Provide the [X, Y] coordinate of the cell's center where the given text is located.  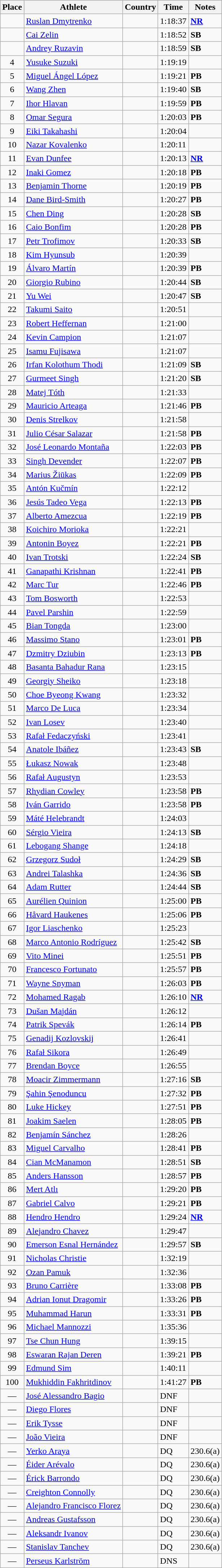
Wang Zhen [73, 90]
Benjamín Sánchez [73, 1135]
Creighton Connolly [73, 1492]
47 [12, 653]
51 [12, 708]
17 [12, 241]
Michael Mannozzi [73, 1327]
93 [12, 1286]
Irfan Kolothum Thodi [73, 364]
Grzegorz Sudoł [73, 860]
73 [12, 1011]
18 [12, 255]
42 [12, 584]
48 [12, 667]
Ozan Pamuk [73, 1272]
Inaki Gomez [73, 172]
Erik Tysse [73, 1423]
Wayne Snyman [73, 983]
76 [12, 1052]
1:29:57 [173, 1244]
94 [12, 1300]
70 [12, 969]
1:35:36 [173, 1327]
Mohamed Ragab [73, 997]
1:18:37 [173, 21]
Alberto Amezcua [73, 516]
1:24:44 [173, 887]
36 [12, 502]
Máté Helebrandt [73, 818]
1:26:14 [173, 1024]
Yerko Araya [73, 1451]
Time [173, 7]
53 [12, 736]
Emerson Esnal Hernández [73, 1244]
66 [12, 915]
1:25:42 [173, 942]
Robert Heffernan [73, 323]
1:25:06 [173, 915]
1:20:33 [173, 241]
7 [12, 103]
99 [12, 1368]
1:29:24 [173, 1217]
1:33:08 [173, 1286]
1:27:32 [173, 1093]
Basanta Bahadur Rana [73, 667]
Rafał Sikora [73, 1052]
1:39:21 [173, 1355]
72 [12, 997]
1:23:48 [173, 763]
1:22:53 [173, 598]
Denis Strelkov [73, 420]
Muhammad Harun [73, 1313]
Aurélien Quinion [73, 901]
6 [12, 90]
Anders Hansson [73, 1176]
Miguel Carvalho [73, 1148]
1:29:20 [173, 1189]
Dušan Majdán [73, 1011]
1:23:00 [173, 626]
25 [12, 351]
Andrey Ruzavin [73, 48]
50 [12, 695]
Éider Arévalo [73, 1464]
1:19:59 [173, 103]
1:20:51 [173, 310]
1:24:36 [173, 873]
1:22:24 [173, 557]
1:25:23 [173, 928]
Érick Barrondo [73, 1478]
Cai Zelin [73, 35]
Julio César Salazar [73, 433]
55 [12, 763]
58 [12, 804]
Iván Garrido [73, 804]
89 [12, 1231]
13 [12, 186]
1:24:29 [173, 860]
Moacir Zimmermann [73, 1080]
1:20:19 [173, 186]
Ruslan Dmytrenko [73, 21]
1:23:32 [173, 695]
1:28:05 [173, 1121]
Álvaro Martín [73, 268]
Benjamin Thorne [73, 186]
96 [12, 1327]
12 [12, 172]
30 [12, 420]
69 [12, 956]
75 [12, 1038]
Caio Bonfim [73, 227]
1:39:15 [173, 1341]
26 [12, 364]
Bian Tongda [73, 626]
1:21:46 [173, 406]
1:28:26 [173, 1135]
1:23:40 [173, 722]
1:26:41 [173, 1038]
Mert Atlı [73, 1189]
65 [12, 901]
Omar Segura [73, 117]
43 [12, 598]
1:29:21 [173, 1203]
4 [12, 62]
Notes [205, 7]
Eswaran Rajan Deren [73, 1355]
15 [12, 213]
59 [12, 818]
Mukhiddin Fakhritdinov [73, 1382]
Sérgio Vieira [73, 832]
1:20:13 [173, 158]
91 [12, 1258]
Joakim Saelen [73, 1121]
1:21:00 [173, 323]
José Alessandro Bagio [73, 1396]
Francesco Fortunato [73, 969]
1:20:18 [173, 172]
Massimo Stano [73, 640]
1:26:03 [173, 983]
Isamu Fujisawa [73, 351]
Tse Chun Hung [73, 1341]
1:21:33 [173, 392]
Lebogang Shange [73, 846]
Alejandro Francisco Florez [73, 1506]
90 [12, 1244]
1:33:31 [173, 1313]
16 [12, 227]
54 [12, 750]
1:33:26 [173, 1300]
Patrik Spevák [73, 1024]
1:22:07 [173, 461]
84 [12, 1162]
Yu Wei [73, 296]
1:23:41 [173, 736]
Bruno Carrière [73, 1286]
Georgiy Sheiko [73, 681]
1:40:11 [173, 1368]
1:32:36 [173, 1272]
Choe Byeong Kwang [73, 695]
Nazar Kovalenko [73, 144]
1:23:53 [173, 777]
95 [12, 1313]
1:27:51 [173, 1107]
Place [12, 7]
Kim Hyunsub [73, 255]
86 [12, 1189]
Eiki Takahashi [73, 131]
Matej Tóth [73, 392]
1:20:27 [173, 200]
Ganapathi Krishnan [73, 571]
10 [12, 144]
Antón Kučmín [73, 488]
Perseus Karlström [73, 1561]
80 [12, 1107]
24 [12, 337]
9 [12, 131]
Chen Ding [73, 213]
Adrian Ionut Dragomir [73, 1300]
1:25:57 [173, 969]
77 [12, 1066]
Şahin Şenoduncu [73, 1093]
Pavel Parshin [73, 612]
1:23:34 [173, 708]
1:19:40 [173, 90]
1:24:13 [173, 832]
1:20:44 [173, 282]
1:28:57 [173, 1176]
Håvard Haukenes [73, 915]
Diego Flores [73, 1409]
Ivan Losev [73, 722]
Dane Bird-Smith [73, 200]
1:26:55 [173, 1066]
1:24:18 [173, 846]
Tom Bosworth [73, 598]
1:22:12 [173, 488]
Gurmeet Singh [73, 378]
28 [12, 392]
56 [12, 777]
1:22:41 [173, 571]
Adam Rutter [73, 887]
Andreas Gustafsson [73, 1520]
1:22:03 [173, 447]
1:22:59 [173, 612]
1:28:41 [173, 1148]
Antonin Boyez [73, 543]
DNS [173, 1561]
Edmund Sim [73, 1368]
Cian McManamon [73, 1162]
88 [12, 1217]
49 [12, 681]
19 [12, 268]
1:26:49 [173, 1052]
20 [12, 282]
14 [12, 200]
Stanislav Tanchev [73, 1547]
46 [12, 640]
21 [12, 296]
67 [12, 928]
1:22:19 [173, 516]
1:22:46 [173, 584]
1:21:09 [173, 364]
44 [12, 612]
1:29:47 [173, 1231]
Marc Tur [73, 584]
Luke Hickey [73, 1107]
83 [12, 1148]
1:22:09 [173, 475]
41 [12, 571]
27 [12, 378]
40 [12, 557]
Andrei Talashka [73, 873]
85 [12, 1176]
Ivan Trotski [73, 557]
35 [12, 488]
11 [12, 158]
Marco Antonio Rodríguez [73, 942]
71 [12, 983]
1:26:12 [173, 1011]
63 [12, 873]
81 [12, 1121]
64 [12, 887]
39 [12, 543]
68 [12, 942]
29 [12, 406]
38 [12, 530]
31 [12, 433]
Hendro Hendro [73, 1217]
1:24:03 [173, 818]
Mauricio Arteaga [73, 406]
1:23:13 [173, 653]
Singh Devender [73, 461]
1:18:59 [173, 48]
1:25:51 [173, 956]
1:26:10 [173, 997]
Alejandro Chavez [73, 1231]
Brendan Boyce [73, 1066]
34 [12, 475]
Igor Liaschenko [73, 928]
5 [12, 76]
1:23:43 [173, 750]
1:27:16 [173, 1080]
1:22:13 [173, 502]
1:18:52 [173, 35]
1:32:19 [173, 1258]
52 [12, 722]
Giorgio Rubino [73, 282]
1:28:51 [173, 1162]
Yusuke Suzuki [73, 62]
1:21:20 [173, 378]
Nicholas Christie [73, 1258]
Gabriel Calvo [73, 1203]
Rafał Fedaczyński [73, 736]
Aleksandr Ivanov [73, 1533]
Rhydian Cowley [73, 791]
1:20:11 [173, 144]
97 [12, 1341]
1:20:04 [173, 131]
Łukasz Nowak [73, 763]
1:19:21 [173, 76]
82 [12, 1135]
74 [12, 1024]
92 [12, 1272]
23 [12, 323]
1:23:01 [173, 640]
1:19:19 [173, 62]
60 [12, 832]
Marius Žiūkas [73, 475]
Koichiro Morioka [73, 530]
100 [12, 1382]
Jesús Tadeo Vega [73, 502]
1:25:00 [173, 901]
22 [12, 310]
79 [12, 1093]
1:23:15 [173, 667]
Ihor Hlavan [73, 103]
8 [12, 117]
78 [12, 1080]
1:41:27 [173, 1382]
Rafał Augustyn [73, 777]
João Vieira [73, 1437]
45 [12, 626]
57 [12, 791]
Vito Minei [73, 956]
37 [12, 516]
Genadij Kozlovskij [73, 1038]
1:20:03 [173, 117]
Kevin Campion [73, 337]
José Leonardo Montaña [73, 447]
Country [140, 7]
Petr Trofimov [73, 241]
Athlete [73, 7]
61 [12, 846]
87 [12, 1203]
Evan Dunfee [73, 158]
Anatole Ibáñez [73, 750]
1:20:47 [173, 296]
1:23:18 [173, 681]
Marco De Luca [73, 708]
98 [12, 1355]
32 [12, 447]
33 [12, 461]
Miguel Ángel López [73, 76]
Takumi Saito [73, 310]
62 [12, 860]
Dzmitry Dziubin [73, 653]
